Identify which cell holds the provided text, then report its [x, y] central coordinate. 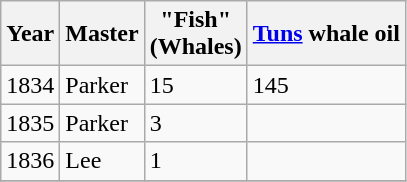
"Fish" (Whales) [196, 34]
1836 [30, 161]
3 [196, 123]
Master [102, 34]
Tuns whale oil [326, 34]
1834 [30, 85]
Lee [102, 161]
145 [326, 85]
1 [196, 161]
Year [30, 34]
15 [196, 85]
1835 [30, 123]
